Extract the (x, y) coordinate from the center of the cell holding the provided text.  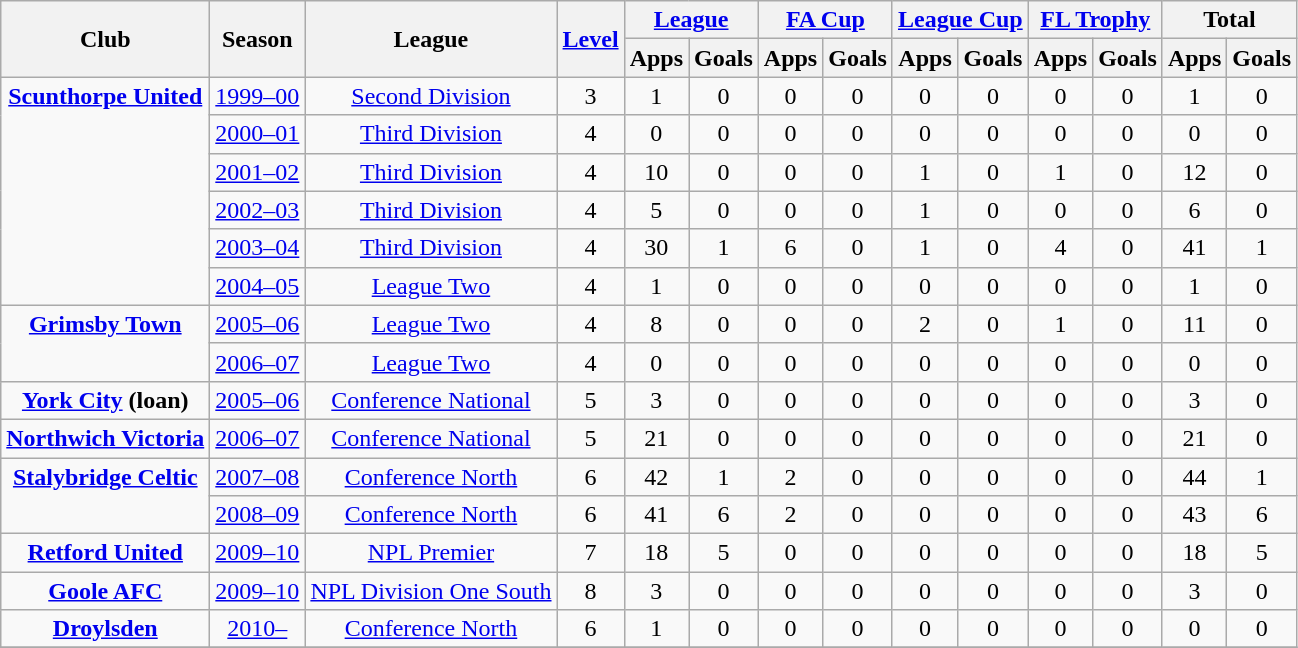
2004–05 (258, 286)
Goole AFC (106, 591)
FL Trophy (1095, 20)
Scunthorpe United (106, 191)
30 (656, 248)
Second Division (431, 96)
7 (590, 553)
2002–03 (258, 210)
11 (1194, 324)
2010– (258, 629)
43 (1194, 515)
44 (1194, 477)
Total (1229, 20)
Grimsby Town (106, 343)
Stalybridge Celtic (106, 496)
League Cup (960, 20)
2000–01 (258, 134)
Northwich Victoria (106, 438)
Level (590, 39)
FA Cup (825, 20)
Club (106, 39)
Droylsden (106, 629)
2001–02 (258, 172)
1999–00 (258, 96)
2007–08 (258, 477)
Retford United (106, 553)
NPL Premier (431, 553)
2003–04 (258, 248)
12 (1194, 172)
10 (656, 172)
York City (loan) (106, 400)
NPL Division One South (431, 591)
Season (258, 39)
2008–09 (258, 515)
42 (656, 477)
